Return (x, y) of the center of cell containing provided text 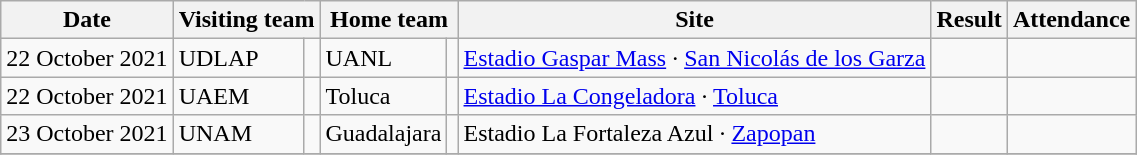
23 October 2021 (87, 134)
Toluca (384, 96)
Attendance (1071, 20)
Estadio La Congeladora · Toluca (694, 96)
Result (969, 20)
Estadio Gaspar Mass · San Nicolás de los Garza (694, 58)
UANL (384, 58)
Home team (389, 20)
Date (87, 20)
UAEM (238, 96)
UDLAP (238, 58)
Guadalajara (384, 134)
Site (694, 20)
Visiting team (246, 20)
Estadio La Fortaleza Azul · Zapopan (694, 134)
UNAM (238, 134)
